Extract the (x, y) coordinate from the center of the cell holding the provided text.  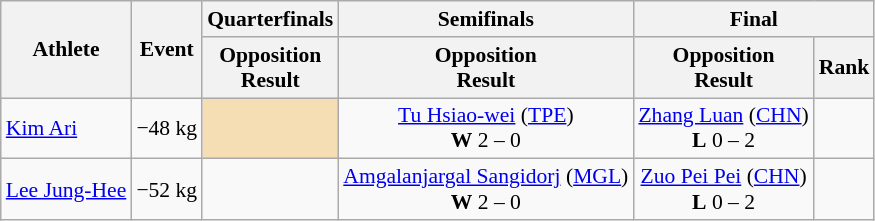
−48 kg (166, 128)
Quarterfinals (270, 19)
Final (754, 19)
Amgalanjargal Sangidorj (MGL)W 2 – 0 (486, 190)
Tu Hsiao-wei (TPE)W 2 – 0 (486, 128)
Zhang Luan (CHN)L 0 – 2 (723, 128)
Athlete (66, 50)
Lee Jung-Hee (66, 190)
−52 kg (166, 190)
Rank (844, 68)
Event (166, 50)
Kim Ari (66, 128)
Semifinals (486, 19)
Zuo Pei Pei (CHN)L 0 – 2 (723, 190)
